Scan for the cell matching the given text and deliver its [x, y] coordinate at center. 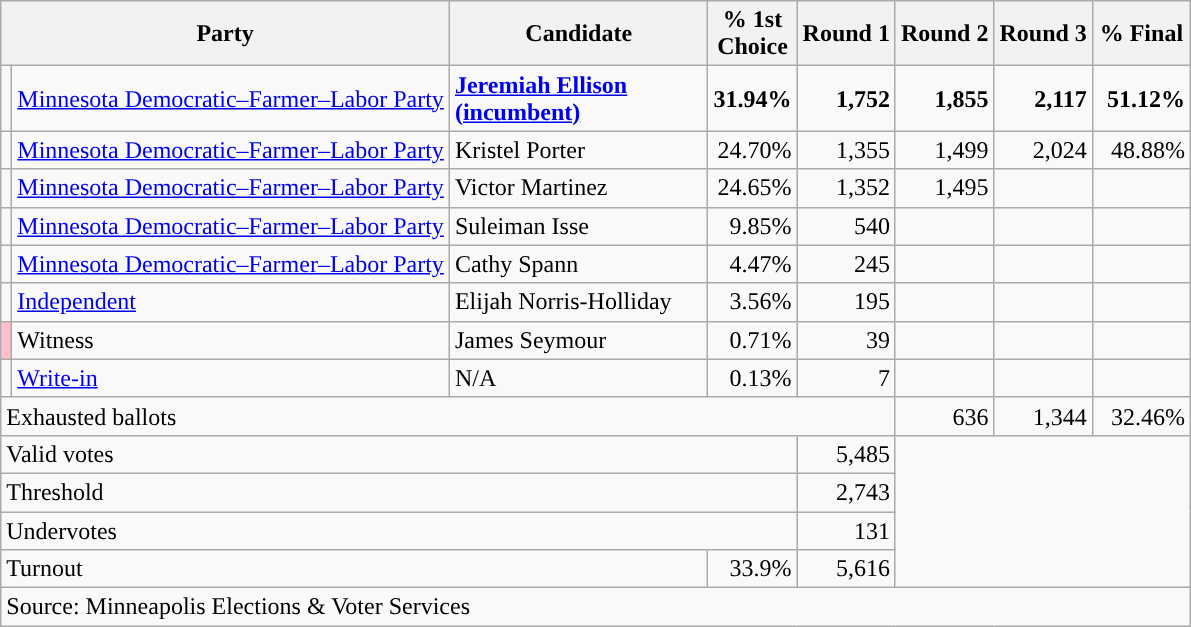
Threshold [399, 492]
Independent [231, 302]
Source: Minneapolis Elections & Voter Services [596, 607]
Jeremiah Ellison (incumbent) [578, 98]
1,499 [944, 150]
540 [846, 226]
1,495 [944, 188]
Witness [231, 340]
636 [944, 416]
131 [846, 531]
Valid votes [399, 454]
Candidate [578, 34]
32.46% [1141, 416]
% Final [1141, 34]
N/A [578, 378]
0.13% [752, 378]
Round 1 [846, 34]
2,743 [846, 492]
Elijah Norris-Holliday [578, 302]
Kristel Porter [578, 150]
1,855 [944, 98]
1,752 [846, 98]
33.9% [752, 569]
195 [846, 302]
Exhausted ballots [448, 416]
Party [226, 34]
7 [846, 378]
48.88% [1141, 150]
5,485 [846, 454]
51.12% [1141, 98]
% 1stChoice [752, 34]
31.94% [752, 98]
1,352 [846, 188]
Round 2 [944, 34]
2,024 [1043, 150]
3.56% [752, 302]
James Seymour [578, 340]
39 [846, 340]
Round 3 [1043, 34]
5,616 [846, 569]
245 [846, 264]
24.70% [752, 150]
1,355 [846, 150]
Write-in [231, 378]
Victor Martinez [578, 188]
9.85% [752, 226]
0.71% [752, 340]
Cathy Spann [578, 264]
Turnout [354, 569]
24.65% [752, 188]
Undervotes [399, 531]
1,344 [1043, 416]
2,117 [1043, 98]
4.47% [752, 264]
Suleiman Isse [578, 226]
